Detect which cell encompasses the target text, then output its [x, y] center coordinate. 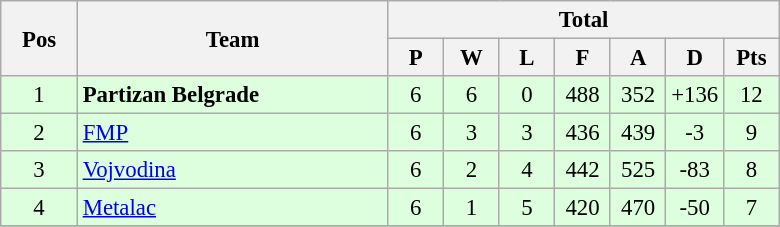
+136 [695, 95]
D [695, 58]
Partizan Belgrade [232, 95]
-50 [695, 208]
442 [583, 170]
F [583, 58]
P [416, 58]
470 [638, 208]
-3 [695, 133]
W [472, 58]
L [527, 58]
-83 [695, 170]
12 [752, 95]
352 [638, 95]
9 [752, 133]
0 [527, 95]
Pts [752, 58]
FMP [232, 133]
439 [638, 133]
8 [752, 170]
436 [583, 133]
Metalac [232, 208]
Vojvodina [232, 170]
5 [527, 208]
488 [583, 95]
Team [232, 38]
7 [752, 208]
420 [583, 208]
Total [584, 20]
Pos [40, 38]
525 [638, 170]
A [638, 58]
